Detect which cell encompasses the target text, then output its (x, y) center coordinate. 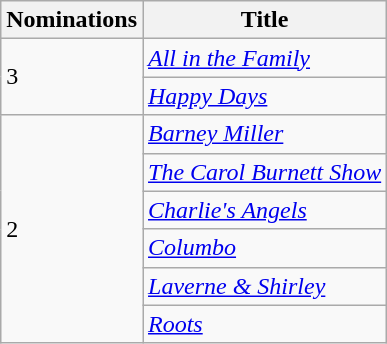
Happy Days (264, 96)
The Carol Burnett Show (264, 172)
Laverne & Shirley (264, 286)
Title (264, 20)
All in the Family (264, 58)
3 (72, 77)
Charlie's Angels (264, 210)
Barney Miller (264, 134)
Columbo (264, 248)
Roots (264, 324)
2 (72, 229)
Nominations (72, 20)
